Pinpoint the cell where the given text exists, returning its (X, Y) midpoint coordinate. 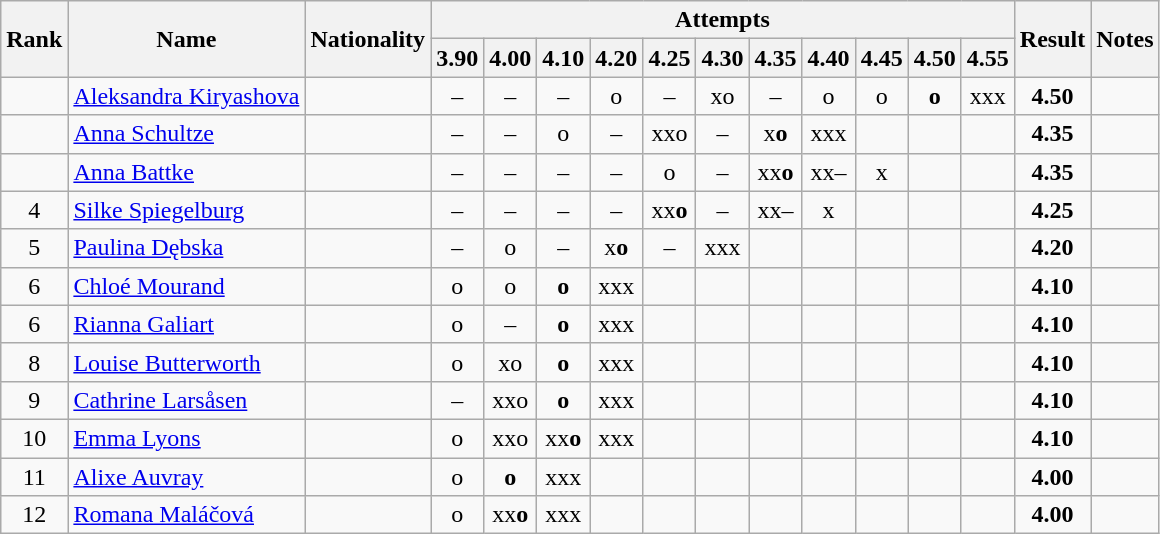
Anna Battke (186, 172)
Silke Spiegelburg (186, 210)
Romana Maláčová (186, 515)
Notes (1125, 39)
4.55 (988, 58)
Emma Lyons (186, 438)
Louise Butterworth (186, 362)
Paulina Dębska (186, 248)
5 (34, 248)
Alixe Auvray (186, 477)
Cathrine Larsåsen (186, 400)
4.45 (882, 58)
4.40 (828, 58)
Attempts (723, 20)
8 (34, 362)
Nationality (368, 39)
Result (1052, 39)
4.30 (722, 58)
Rianna Galiart (186, 324)
11 (34, 477)
Rank (34, 39)
10 (34, 438)
Anna Schultze (186, 134)
12 (34, 515)
Aleksandra Kiryashova (186, 96)
4 (34, 210)
Chloé Mourand (186, 286)
9 (34, 400)
3.90 (458, 58)
Name (186, 39)
